Identify which cell holds the provided text, then report its (X, Y) central coordinate. 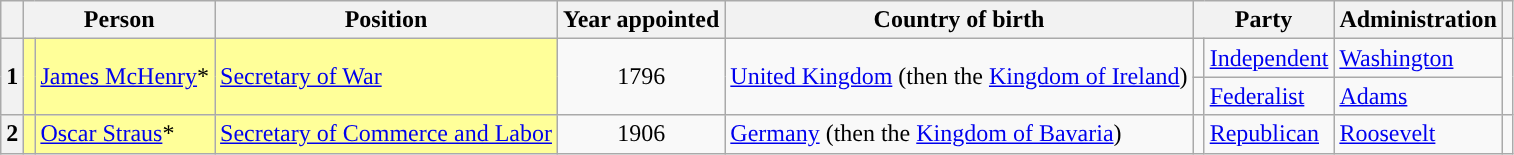
Roosevelt (1418, 134)
Washington (1418, 58)
1906 (640, 134)
Secretary of Commerce and Labor (386, 134)
1 (12, 77)
Oscar Straus* (125, 134)
Party (1264, 20)
Republican (1269, 134)
James McHenry* (125, 77)
Independent (1269, 58)
Country of birth (959, 20)
Administration (1418, 20)
Adams (1418, 96)
Person (120, 20)
Secretary of War (386, 77)
Germany (then the Kingdom of Bavaria) (959, 134)
Position (386, 20)
1796 (640, 77)
2 (12, 134)
Federalist (1269, 96)
United Kingdom (then the Kingdom of Ireland) (959, 77)
Year appointed (640, 20)
